Provide the [x, y] coordinate of the cell's center where the given text is located.  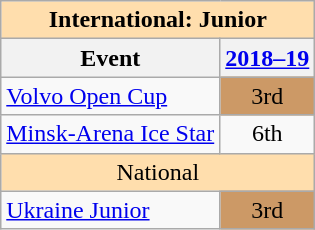
Ukraine Junior [110, 210]
Minsk-Arena Ice Star [110, 134]
6th [268, 134]
2018–19 [268, 58]
National [158, 172]
International: Junior [158, 20]
Event [110, 58]
Volvo Open Cup [110, 96]
